Determine the [X, Y] coordinate at the center of the cell enclosing the given text.  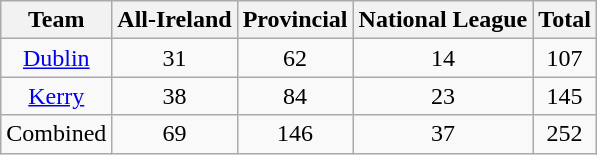
252 [565, 134]
Team [56, 20]
23 [443, 96]
All-Ireland [174, 20]
14 [443, 58]
69 [174, 134]
145 [565, 96]
Dublin [56, 58]
84 [295, 96]
Provincial [295, 20]
Kerry [56, 96]
Total [565, 20]
107 [565, 58]
146 [295, 134]
62 [295, 58]
National League [443, 20]
38 [174, 96]
31 [174, 58]
Combined [56, 134]
37 [443, 134]
